Locate the cell with the specified text and output its (X, Y) center coordinate. 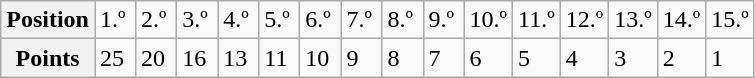
13.º (634, 20)
11 (280, 58)
Position (48, 20)
5 (537, 58)
7.º (362, 20)
11.º (537, 20)
7 (444, 58)
9 (362, 58)
15.º (730, 20)
9.º (444, 20)
1.º (114, 20)
3 (634, 58)
25 (114, 58)
8 (402, 58)
6 (488, 58)
8.º (402, 20)
3.º (198, 20)
12.º (584, 20)
4 (584, 58)
2 (682, 58)
4.º (238, 20)
14.º (682, 20)
20 (156, 58)
2.º (156, 20)
Points (48, 58)
10.º (488, 20)
13 (238, 58)
16 (198, 58)
10 (320, 58)
5.º (280, 20)
1 (730, 58)
6.º (320, 20)
